Return [x, y] of the center of cell containing provided text 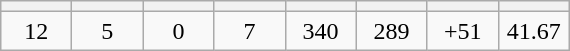
12 [36, 31]
5 [108, 31]
289 [392, 31]
340 [320, 31]
7 [250, 31]
41.67 [534, 31]
+51 [462, 31]
0 [178, 31]
